Extract the (X, Y) coordinate from the center of the cell holding the provided text.  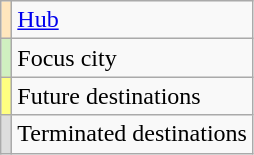
Hub (132, 20)
Terminated destinations (132, 134)
Future destinations (132, 96)
Focus city (132, 58)
